Provide the (X, Y) coordinate of the cell's center where the given text is located.  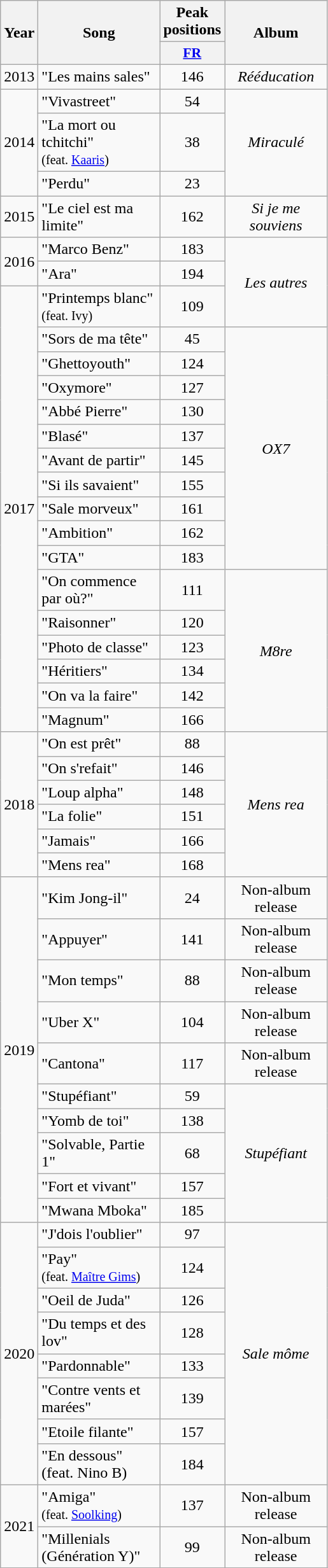
99 (192, 1546)
138 (192, 1121)
"Perdu" (99, 184)
"On va la faire" (99, 696)
130 (192, 412)
161 (192, 508)
"Héritiers" (99, 671)
"Oeil de Juda" (99, 1300)
"Jamais" (99, 841)
"Ara" (99, 274)
128 (192, 1333)
"Magnum" (99, 720)
"Loup alpha" (99, 792)
194 (192, 274)
185 (192, 1210)
M8re (276, 650)
"Blasé" (99, 436)
104 (192, 1022)
38 (192, 143)
"GTA" (99, 557)
"Mwana Mboka" (99, 1210)
"Etoile filante" (99, 1431)
"Si ils savaient" (99, 484)
68 (192, 1153)
"Solvable, Partie 1" (99, 1153)
"Du temps et des lov" (99, 1333)
111 (192, 591)
Mens rea (276, 804)
142 (192, 696)
"Ambition" (99, 533)
"J'dois l'oublier" (99, 1235)
2013 (19, 76)
OX7 (276, 448)
Sale môme (276, 1354)
127 (192, 388)
"On s'refait" (99, 768)
"La mort ou tchitchi" (feat. Kaaris) (99, 143)
184 (192, 1464)
"On est prêt" (99, 744)
"Pardonnable" (99, 1366)
97 (192, 1235)
FR (192, 53)
120 (192, 623)
134 (192, 671)
168 (192, 865)
"Millenials (Génération Y)" (99, 1546)
"Abbé Pierre" (99, 412)
"Mens rea" (99, 865)
2014 (19, 143)
"Cantona" (99, 1064)
"Fort et vivant" (99, 1186)
2021 (19, 1526)
"Sale morveux" (99, 508)
"Les mains sales" (99, 76)
Album (276, 33)
126 (192, 1300)
2020 (19, 1354)
Year (19, 33)
Song (99, 33)
"Uber X" (99, 1022)
"En dessous" (feat. Nino B) (99, 1464)
117 (192, 1064)
123 (192, 647)
"Marco Benz" (99, 249)
139 (192, 1399)
"Avant de partir" (99, 460)
24 (192, 897)
"On commence par où?" (99, 591)
133 (192, 1366)
"Raisonner" (99, 623)
45 (192, 339)
"Ghettoyouth" (99, 363)
"Sors de ma tête" (99, 339)
"Yomb de toi" (99, 1121)
2015 (19, 216)
59 (192, 1096)
"Printemps blanc" (feat. Ivy) (99, 307)
"Photo de classe" (99, 647)
"Stupéfiant" (99, 1096)
109 (192, 307)
"Pay"(feat. Maître Gims) (99, 1268)
"Vivastreet" (99, 101)
Si je me souviens (276, 216)
"Appuyer" (99, 939)
54 (192, 101)
"Kim Jong-il" (99, 897)
151 (192, 816)
23 (192, 184)
2019 (19, 1050)
Stupéfiant (276, 1153)
Les autres (276, 283)
Peak positions (192, 22)
2016 (19, 262)
"Mon temps" (99, 980)
2017 (19, 509)
155 (192, 484)
"La folie" (99, 816)
"Oxymore" (99, 388)
"Le ciel est ma limite" (99, 216)
"Contre vents et marées" (99, 1399)
"Amiga"(feat. Soolking) (99, 1506)
145 (192, 460)
141 (192, 939)
148 (192, 792)
2018 (19, 804)
Miraculé (276, 143)
Rééducation (276, 76)
